Determine the [X, Y] coordinate at the center of the cell enclosing the given text.  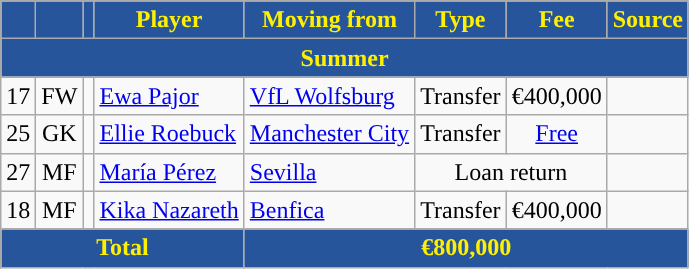
Player [169, 20]
María Pérez [169, 172]
Manchester City [329, 134]
Source [648, 20]
Total [123, 248]
17 [18, 96]
Fee [556, 20]
GK [60, 134]
Kika Nazareth [169, 210]
€800,000 [466, 248]
Ewa Pajor [169, 96]
27 [18, 172]
25 [18, 134]
Type [461, 20]
Ellie Roebuck [169, 134]
18 [18, 210]
Sevilla [329, 172]
FW [60, 96]
Benfica [329, 210]
VfL Wolfsburg [329, 96]
Summer [345, 58]
Moving from [329, 20]
Free [556, 134]
Loan return [512, 172]
